Scan for the cell matching the given text and deliver its [x, y] coordinate at center. 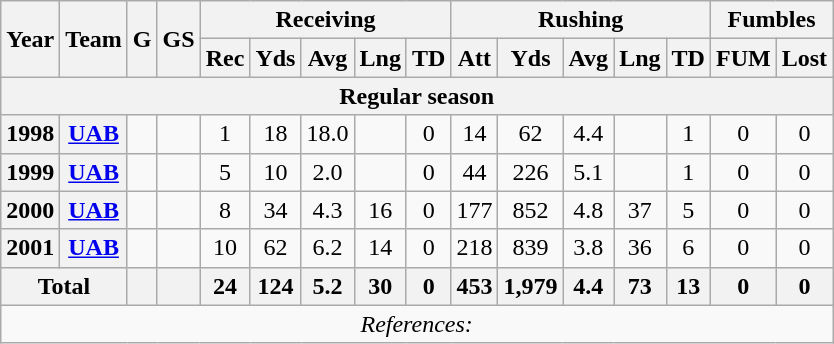
177 [474, 210]
453 [474, 286]
1998 [30, 134]
G [142, 39]
Rushing [581, 20]
2000 [30, 210]
44 [474, 172]
226 [530, 172]
Lost [804, 58]
34 [276, 210]
1999 [30, 172]
839 [530, 248]
3.8 [588, 248]
Total [64, 286]
Receiving [326, 20]
GS [178, 39]
5.2 [328, 286]
24 [225, 286]
References: [417, 324]
13 [688, 286]
30 [380, 286]
8 [225, 210]
Team [94, 39]
36 [640, 248]
6 [688, 248]
Att [474, 58]
124 [276, 286]
852 [530, 210]
18.0 [328, 134]
FUM [743, 58]
2001 [30, 248]
218 [474, 248]
Year [30, 39]
1,979 [530, 286]
37 [640, 210]
Regular season [417, 96]
5.1 [588, 172]
6.2 [328, 248]
Fumbles [771, 20]
4.3 [328, 210]
18 [276, 134]
73 [640, 286]
2.0 [328, 172]
16 [380, 210]
4.8 [588, 210]
Rec [225, 58]
